Determine the (x, y) coordinate at the center of the cell enclosing the given text.  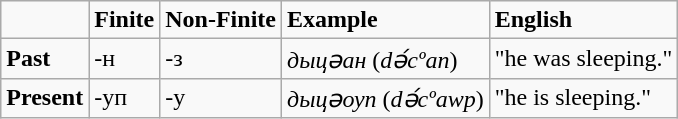
-уп (124, 98)
"he was sleeping." (584, 59)
Present (45, 98)
English (584, 20)
-з (221, 59)
Example (385, 20)
Non-Finite (221, 20)
"he is sleeping." (584, 98)
дыцәоуп (dә́cºawp) (385, 98)
Finite (124, 20)
дыцәан (dә́cºan) (385, 59)
-н (124, 59)
-у (221, 98)
Past (45, 59)
